Return [X, Y] of the center of cell containing provided text 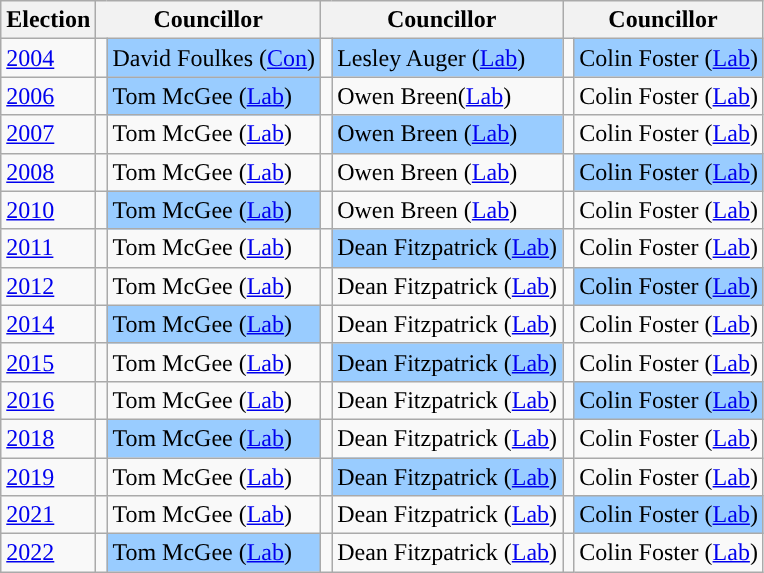
2014 [48, 324]
2008 [48, 172]
2004 [48, 58]
2011 [48, 248]
2016 [48, 400]
2012 [48, 286]
2007 [48, 134]
2018 [48, 438]
Election [48, 20]
2006 [48, 96]
Lesley Auger (Lab) [448, 58]
David Foulkes (Con) [214, 58]
2019 [48, 477]
Owen Breen(Lab) [448, 96]
2015 [48, 362]
2010 [48, 210]
2021 [48, 515]
2022 [48, 553]
